Capture the cell that displays the provided text and extract its [X, Y] central coordinate. 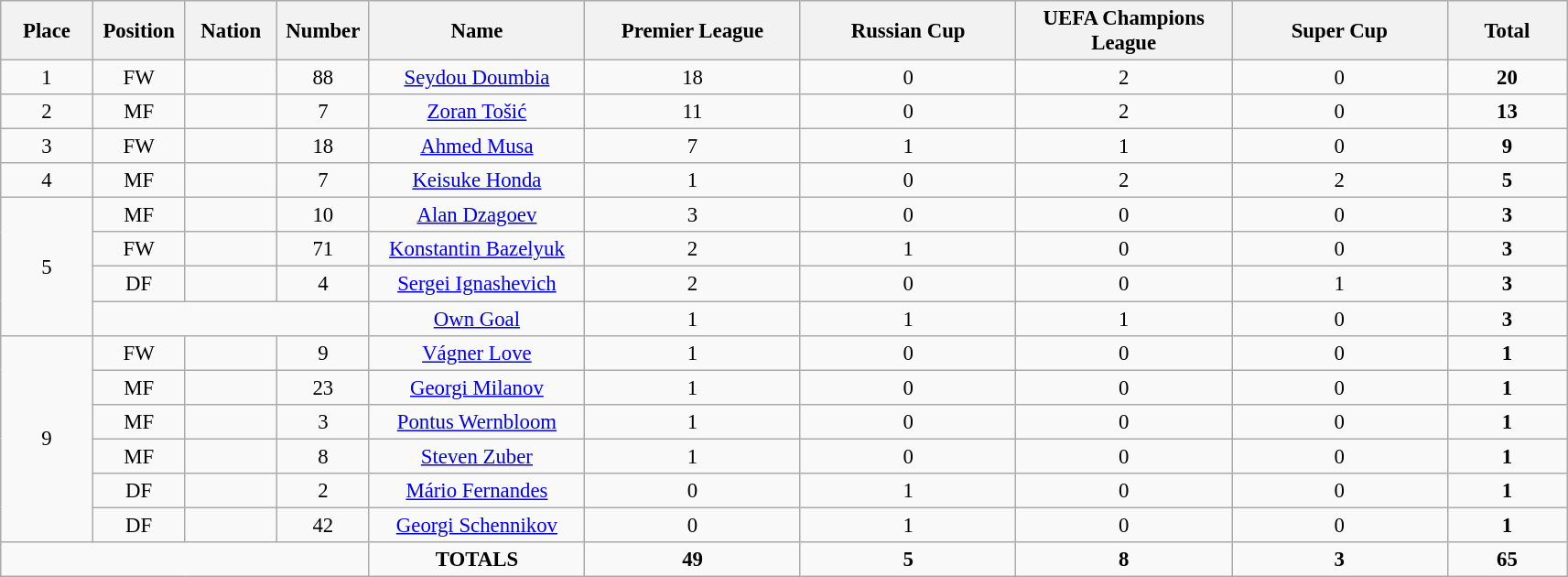
Sergei Ignashevich [477, 284]
Place [48, 31]
10 [324, 215]
Zoran Tošić [477, 112]
49 [693, 560]
Russian Cup [908, 31]
88 [324, 78]
42 [324, 525]
Pontus Wernbloom [477, 421]
Nation [231, 31]
Mário Fernandes [477, 491]
Position [139, 31]
Ahmed Musa [477, 147]
Seydou Doumbia [477, 78]
Total [1507, 31]
13 [1507, 112]
Vágner Love [477, 353]
11 [693, 112]
Own Goal [477, 319]
20 [1507, 78]
Georgi Milanov [477, 387]
Steven Zuber [477, 456]
23 [324, 387]
Super Cup [1340, 31]
TOTALS [477, 560]
UEFA Champions League [1124, 31]
Number [324, 31]
Konstantin Bazelyuk [477, 250]
Keisuke Honda [477, 180]
65 [1507, 560]
Georgi Schennikov [477, 525]
71 [324, 250]
Alan Dzagoev [477, 215]
Premier League [693, 31]
Name [477, 31]
